Locate the cell with the specified text and output its [x, y] center coordinate. 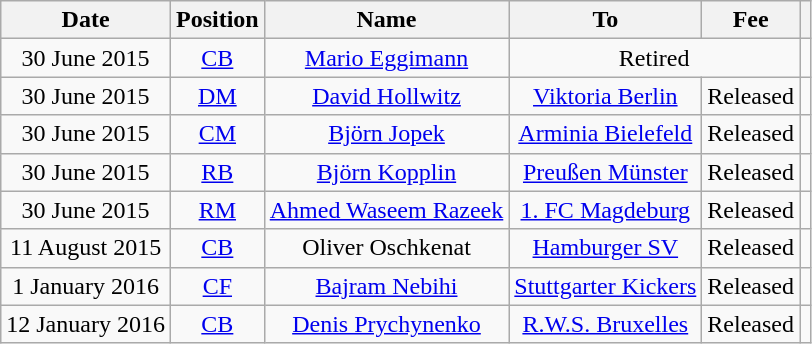
RM [217, 210]
CF [217, 286]
11 August 2015 [86, 248]
Date [86, 20]
R.W.S. Bruxelles [606, 324]
David Hollwitz [386, 96]
Björn Jopek [386, 134]
CM [217, 134]
RB [217, 172]
Fee [751, 20]
Name [386, 20]
1 January 2016 [86, 286]
Retired [654, 58]
Bajram Nebihi [386, 286]
Björn Kopplin [386, 172]
1. FC Magdeburg [606, 210]
Stuttgarter Kickers [606, 286]
To [606, 20]
Preußen Münster [606, 172]
Denis Prychynenko [386, 324]
Oliver Oschkenat [386, 248]
12 January 2016 [86, 324]
Viktoria Berlin [606, 96]
Ahmed Waseem Razeek [386, 210]
Arminia Bielefeld [606, 134]
Hamburger SV [606, 248]
DM [217, 96]
Mario Eggimann [386, 58]
Position [217, 20]
